Pinpoint the cell where the given text exists, returning its [x, y] midpoint coordinate. 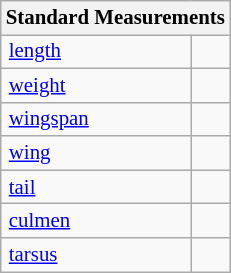
tarsus [96, 255]
length [96, 51]
culmen [96, 221]
wing [96, 153]
wingspan [96, 119]
Standard Measurements [116, 18]
weight [96, 85]
tail [96, 187]
